Output the (X, Y) coordinate of the center of the cell containing the given text.  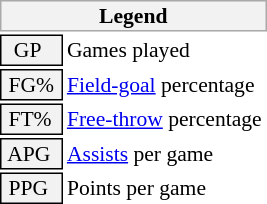
APG (31, 154)
FT% (31, 120)
Legend (134, 16)
Assists per game (166, 154)
Games played (166, 50)
GP (31, 50)
Free-throw percentage (166, 120)
FG% (31, 85)
Field-goal percentage (166, 85)
PPG (31, 188)
Points per game (166, 188)
